Locate the cell with the specified text and output its (X, Y) center coordinate. 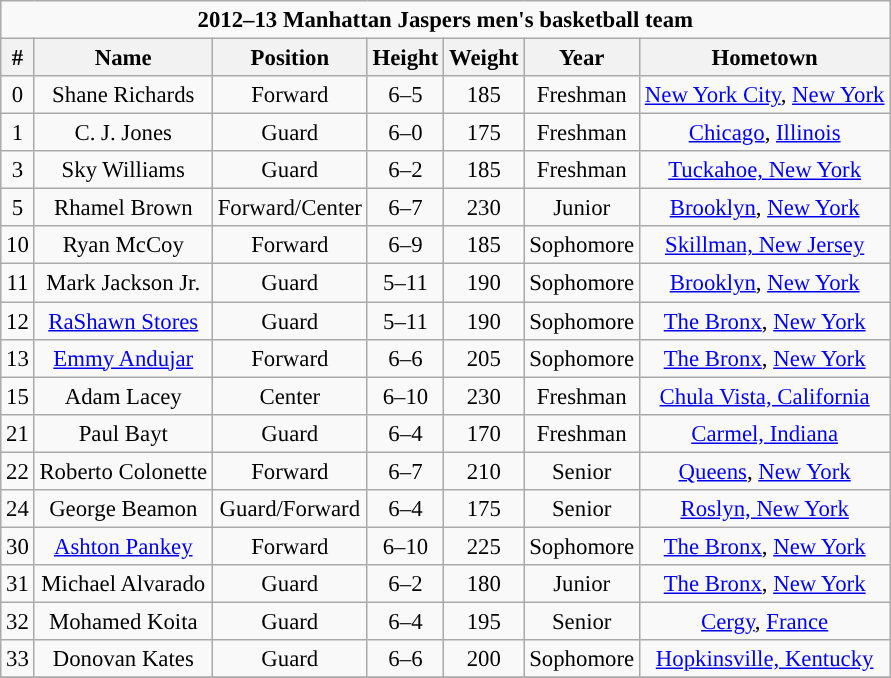
21 (18, 433)
Hopkinsville, Kentucky (765, 659)
Year (582, 58)
225 (484, 546)
10 (18, 245)
Cergy, France (765, 621)
Center (290, 396)
Shane Richards (123, 95)
Weight (484, 58)
11 (18, 283)
33 (18, 659)
210 (484, 471)
Adam Lacey (123, 396)
Guard/Forward (290, 509)
1 (18, 133)
Hometown (765, 58)
Paul Bayt (123, 433)
22 (18, 471)
George Beamon (123, 509)
Name (123, 58)
Queens, New York (765, 471)
13 (18, 358)
31 (18, 584)
2012–13 Manhattan Jaspers men's basketball team (446, 20)
180 (484, 584)
RaShawn Stores (123, 321)
Ryan McCoy (123, 245)
6–5 (405, 95)
30 (18, 546)
Mohamed Koita (123, 621)
6–0 (405, 133)
195 (484, 621)
C. J. Jones (123, 133)
32 (18, 621)
205 (484, 358)
Emmy Andujar (123, 358)
24 (18, 509)
Tuckahoe, New York (765, 170)
Chula Vista, California (765, 396)
New York City, New York (765, 95)
15 (18, 396)
Roslyn, New York (765, 509)
Height (405, 58)
# (18, 58)
Michael Alvarado (123, 584)
Rhamel Brown (123, 208)
6–9 (405, 245)
Position (290, 58)
Sky Williams (123, 170)
Skillman, New Jersey (765, 245)
0 (18, 95)
200 (484, 659)
Ashton Pankey (123, 546)
170 (484, 433)
Mark Jackson Jr. (123, 283)
Chicago, Illinois (765, 133)
3 (18, 170)
Carmel, Indiana (765, 433)
5 (18, 208)
Donovan Kates (123, 659)
Forward/Center (290, 208)
12 (18, 321)
Roberto Colonette (123, 471)
